Provide the (X, Y) coordinate of the cell's center where the given text is located.  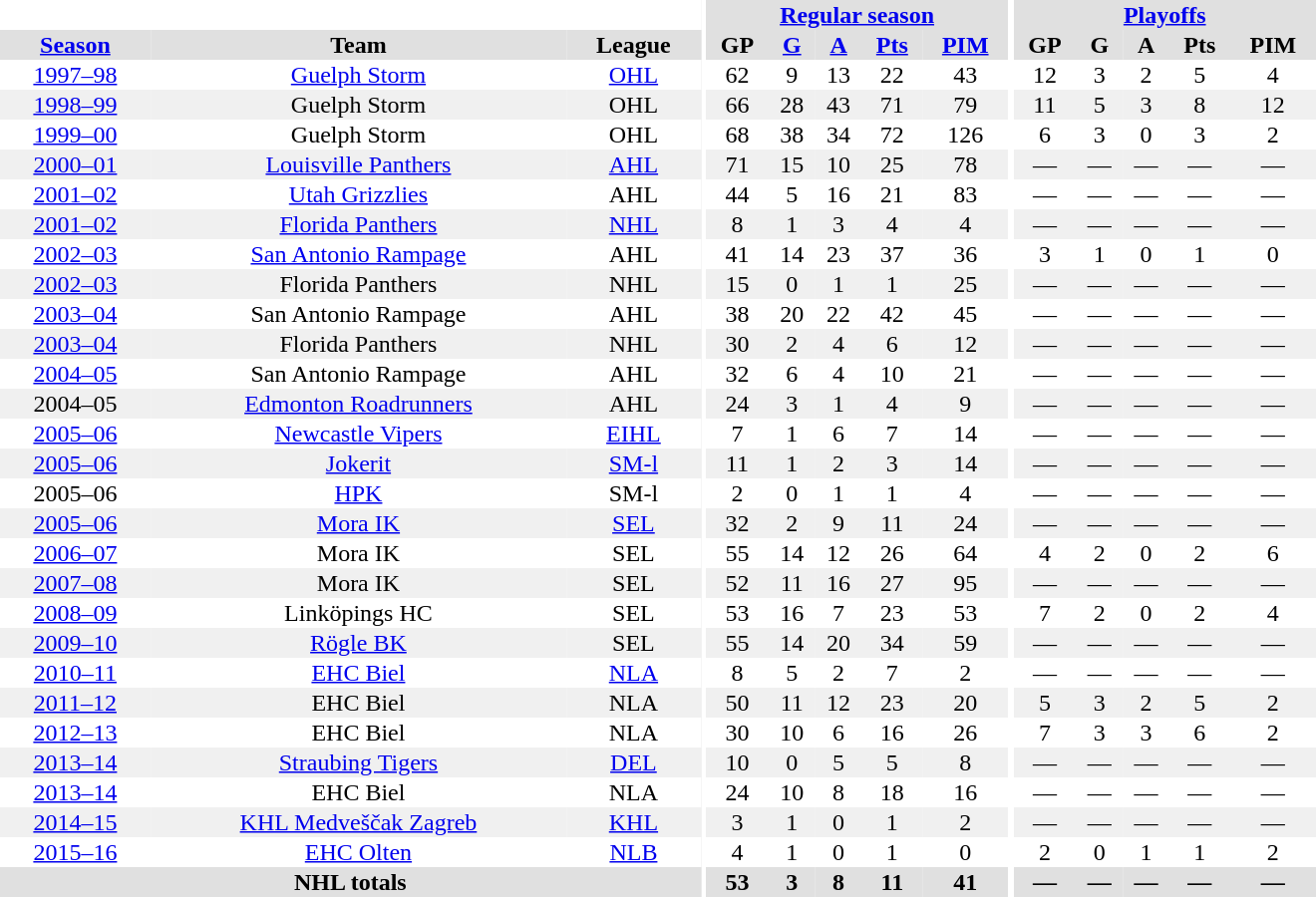
Edmonton Roadrunners (359, 404)
50 (738, 703)
Jokerit (359, 463)
45 (965, 314)
1998–99 (76, 105)
28 (792, 105)
72 (893, 135)
83 (965, 194)
DEL (634, 762)
2015–16 (76, 852)
Louisville Panthers (359, 164)
2007–08 (76, 583)
52 (738, 583)
Utah Grizzlies (359, 194)
League (634, 45)
18 (893, 792)
Linköpings HC (359, 613)
2006–07 (76, 553)
44 (738, 194)
95 (965, 583)
68 (738, 135)
KHL Medveščak Zagreb (359, 822)
EHC Olten (359, 852)
62 (738, 75)
2008–09 (76, 613)
1999–00 (76, 135)
2011–12 (76, 703)
EIHL (634, 434)
78 (965, 164)
2010–11 (76, 673)
13 (839, 75)
Newcastle Vipers (359, 434)
36 (965, 254)
79 (965, 105)
NLB (634, 852)
64 (965, 553)
126 (965, 135)
2014–15 (76, 822)
2000–01 (76, 164)
27 (893, 583)
Team (359, 45)
Playoffs (1164, 15)
Season (76, 45)
66 (738, 105)
1997–98 (76, 75)
42 (893, 314)
HPK (359, 493)
KHL (634, 822)
2009–10 (76, 643)
Straubing Tigers (359, 762)
NHL totals (351, 882)
Regular season (857, 15)
2012–13 (76, 733)
Rögle BK (359, 643)
59 (965, 643)
37 (893, 254)
